Detect which cell encompasses the target text, then output its (X, Y) center coordinate. 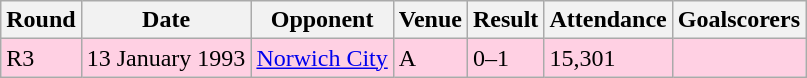
Attendance (608, 20)
0–1 (505, 58)
Round (41, 20)
R3 (41, 58)
15,301 (608, 58)
Norwich City (322, 58)
13 January 1993 (166, 58)
Date (166, 20)
Opponent (322, 20)
Result (505, 20)
A (430, 58)
Venue (430, 20)
Goalscorers (738, 20)
